Locate the cell with the specified text and output its [x, y] center coordinate. 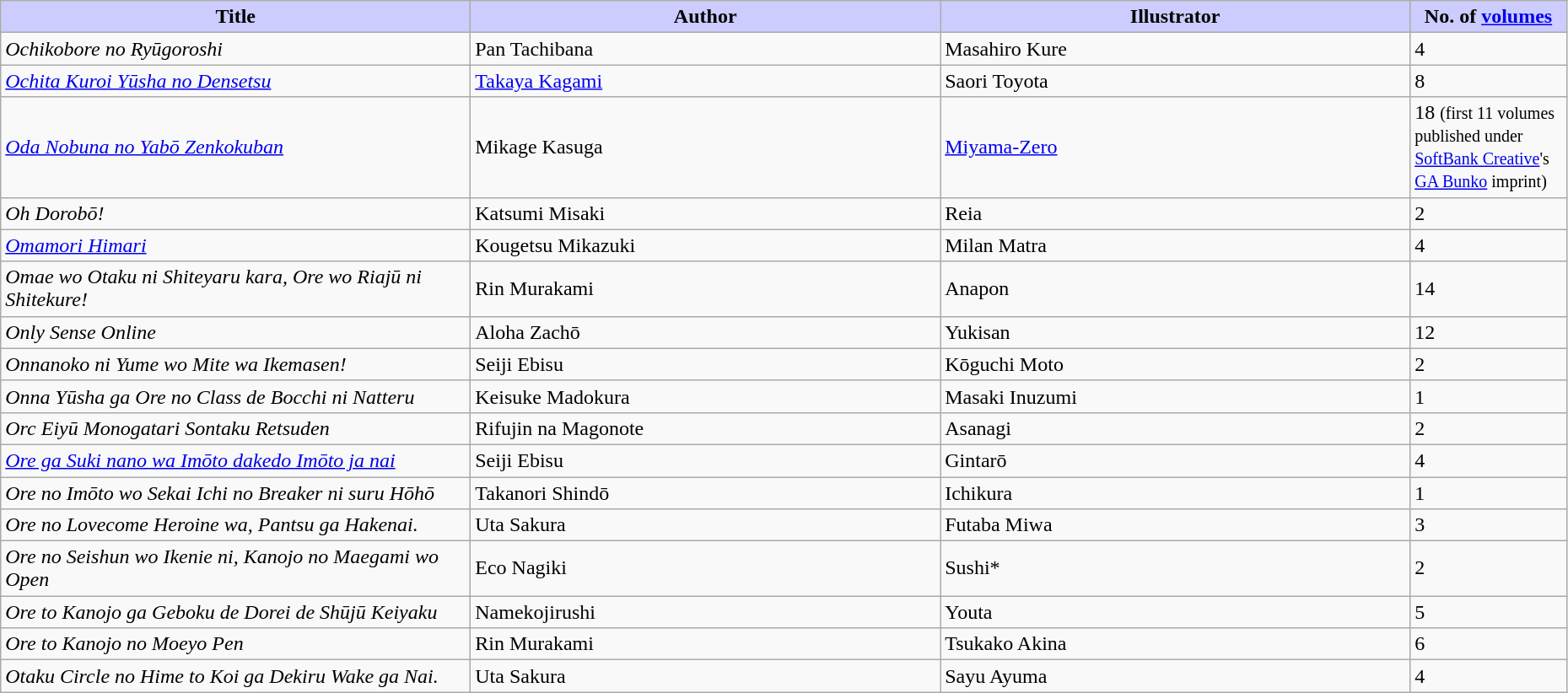
Omae wo Otaku ni Shiteyaru kara, Ore wo Riajū ni Shitekure! [236, 288]
Ore no Imōto wo Sekai Ichi no Breaker ni suru Hōhō [236, 493]
Oh Dorobō! [236, 213]
Mikage Kasuga [705, 147]
Masaki Inuzumi [1176, 396]
Only Sense Online [236, 332]
Youta [1176, 612]
Takaya Kagami [705, 81]
Gintarō [1176, 460]
Title [236, 17]
18 (first 11 volumes published under SoftBank Creative's GA Bunko imprint) [1489, 147]
Takanori Shindō [705, 493]
Eco Nagiki [705, 568]
Author [705, 17]
Kōguchi Moto [1176, 364]
14 [1489, 288]
Onnanoko ni Yume wo Mite wa Ikemasen! [236, 364]
Oda Nobuna no Yabō Zenkokuban [236, 147]
Ore ga Suki nano wa Imōto dakedo Imōto ja nai [236, 460]
Illustrator [1176, 17]
Ore no Lovecome Heroine wa, Pantsu ga Hakenai. [236, 525]
Onna Yūsha ga Ore no Class de Bocchi ni Natteru [236, 396]
Ichikura [1176, 493]
Rifujin na Magonote [705, 428]
Reia [1176, 213]
Anapon [1176, 288]
Miyama-Zero [1176, 147]
Ore to Kanojo ga Geboku de Dorei de Shūjū Keiyaku [236, 612]
Ore no Seishun wo Ikenie ni, Kanojo no Maegami wo Open [236, 568]
Yukisan [1176, 332]
Pan Tachibana [705, 49]
12 [1489, 332]
Milan Matra [1176, 245]
Otaku Circle no Hime to Koi ga Dekiru Wake ga Nai. [236, 676]
Katsumi Misaki [705, 213]
Saori Toyota [1176, 81]
Sayu Ayuma [1176, 676]
Ochita Kuroi Yūsha no Densetsu [236, 81]
Futaba Miwa [1176, 525]
Keisuke Madokura [705, 396]
No. of volumes [1489, 17]
Masahiro Kure [1176, 49]
Kougetsu Mikazuki [705, 245]
3 [1489, 525]
8 [1489, 81]
Tsukako Akina [1176, 644]
Asanagi [1176, 428]
Sushi* [1176, 568]
Ore to Kanojo no Moeyo Pen [236, 644]
Aloha Zachō [705, 332]
6 [1489, 644]
Omamori Himari [236, 245]
Namekojirushi [705, 612]
Ochikobore no Ryūgoroshi [236, 49]
5 [1489, 612]
Orc Eiyū Monogatari Sontaku Retsuden [236, 428]
